From the cell containing the given text, extract its center point as [x, y] coordinate. 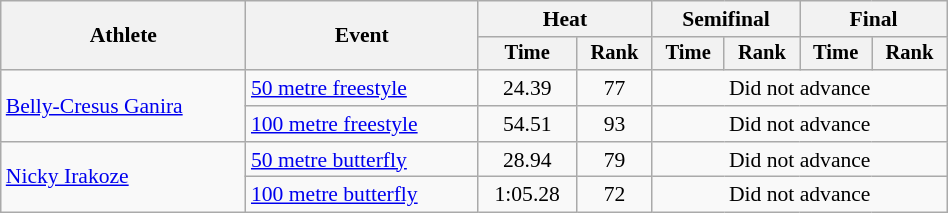
Belly-Cresus Ganira [124, 106]
28.94 [528, 160]
Final [874, 19]
Athlete [124, 36]
Event [362, 36]
100 metre butterfly [362, 195]
1:05.28 [528, 195]
Heat [565, 19]
79 [614, 160]
93 [614, 124]
50 metre butterfly [362, 160]
77 [614, 88]
Semifinal [726, 19]
72 [614, 195]
100 metre freestyle [362, 124]
50 metre freestyle [362, 88]
Nicky Irakoze [124, 178]
24.39 [528, 88]
54.51 [528, 124]
